From the cell containing the given text, extract its center point as (x, y) coordinate. 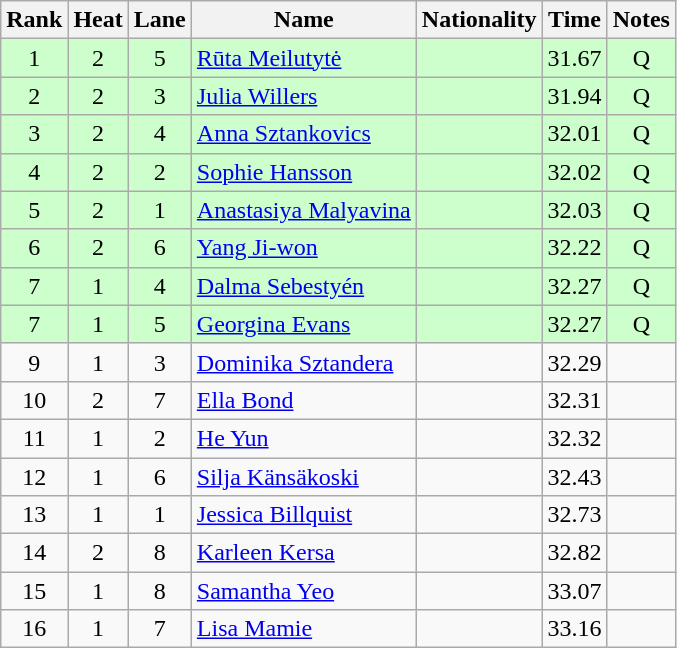
32.32 (574, 438)
Name (304, 20)
Georgina Evans (304, 324)
32.31 (574, 400)
Silja Känsäkoski (304, 477)
Yang Ji-won (304, 248)
32.43 (574, 477)
Rank (34, 20)
13 (34, 515)
Notes (641, 20)
31.67 (574, 58)
12 (34, 477)
Karleen Kersa (304, 553)
Samantha Yeo (304, 591)
Julia Willers (304, 96)
Jessica Billquist (304, 515)
Lisa Mamie (304, 629)
Dalma Sebestyén (304, 286)
11 (34, 438)
Anna Sztankovics (304, 134)
Anastasiya Malyavina (304, 210)
31.94 (574, 96)
Heat (98, 20)
Dominika Sztandera (304, 362)
10 (34, 400)
32.22 (574, 248)
9 (34, 362)
Sophie Hansson (304, 172)
Lane (160, 20)
32.73 (574, 515)
16 (34, 629)
32.82 (574, 553)
Rūta Meilutytė (304, 58)
Nationality (479, 20)
32.29 (574, 362)
32.02 (574, 172)
33.16 (574, 629)
Ella Bond (304, 400)
15 (34, 591)
32.01 (574, 134)
33.07 (574, 591)
32.03 (574, 210)
14 (34, 553)
He Yun (304, 438)
Time (574, 20)
